Find where the given text appears and provide that cell's center as [x, y] coordinate. 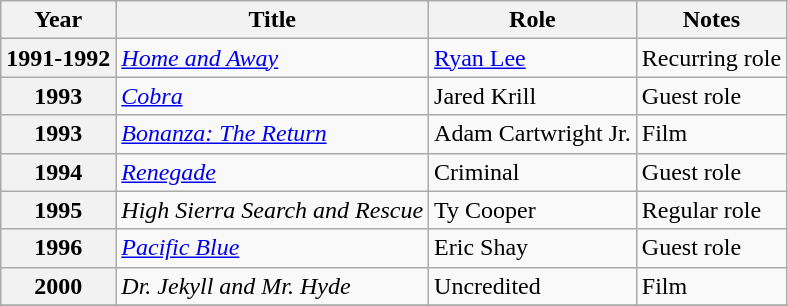
Regular role [711, 210]
Uncredited [533, 286]
Eric Shay [533, 248]
Renegade [272, 172]
1995 [58, 210]
Bonanza: The Return [272, 134]
Ryan Lee [533, 58]
Notes [711, 20]
Home and Away [272, 58]
Ty Cooper [533, 210]
Role [533, 20]
1991-1992 [58, 58]
2000 [58, 286]
Title [272, 20]
Recurring role [711, 58]
High Sierra Search and Rescue [272, 210]
Year [58, 20]
Jared Krill [533, 96]
1994 [58, 172]
Dr. Jekyll and Mr. Hyde [272, 286]
Criminal [533, 172]
Adam Cartwright Jr. [533, 134]
Pacific Blue [272, 248]
Cobra [272, 96]
1996 [58, 248]
